Determine the (X, Y) coordinate at the center of the cell enclosing the given text.  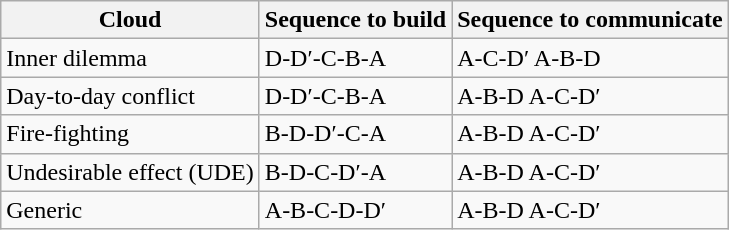
A-C-D′ A-B-D (590, 58)
Cloud (130, 20)
Sequence to build (355, 20)
B-D-C-D′-A (355, 172)
Sequence to communicate (590, 20)
Fire-fighting (130, 134)
B-D-D′-C-A (355, 134)
Generic (130, 210)
Inner dilemma (130, 58)
A-B-C-D-D′ (355, 210)
Undesirable effect (UDE) (130, 172)
Day-to-day conflict (130, 96)
